Scan for the cell matching the given text and deliver its (x, y) coordinate at center. 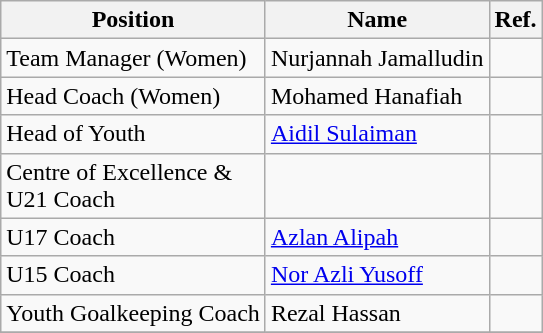
Ref. (516, 20)
Head of Youth (134, 134)
Azlan Alipah (377, 237)
Team Manager (Women) (134, 58)
Name (377, 20)
Centre of Excellence & U21 Coach (134, 186)
Youth Goalkeeping Coach (134, 313)
U17 Coach (134, 237)
U15 Coach (134, 275)
Mohamed Hanafiah (377, 96)
Aidil Sulaiman (377, 134)
Rezal Hassan (377, 313)
Nor Azli Yusoff (377, 275)
Nurjannah Jamalludin (377, 58)
Position (134, 20)
Head Coach (Women) (134, 96)
